From the cell containing the given text, extract its center point as [x, y] coordinate. 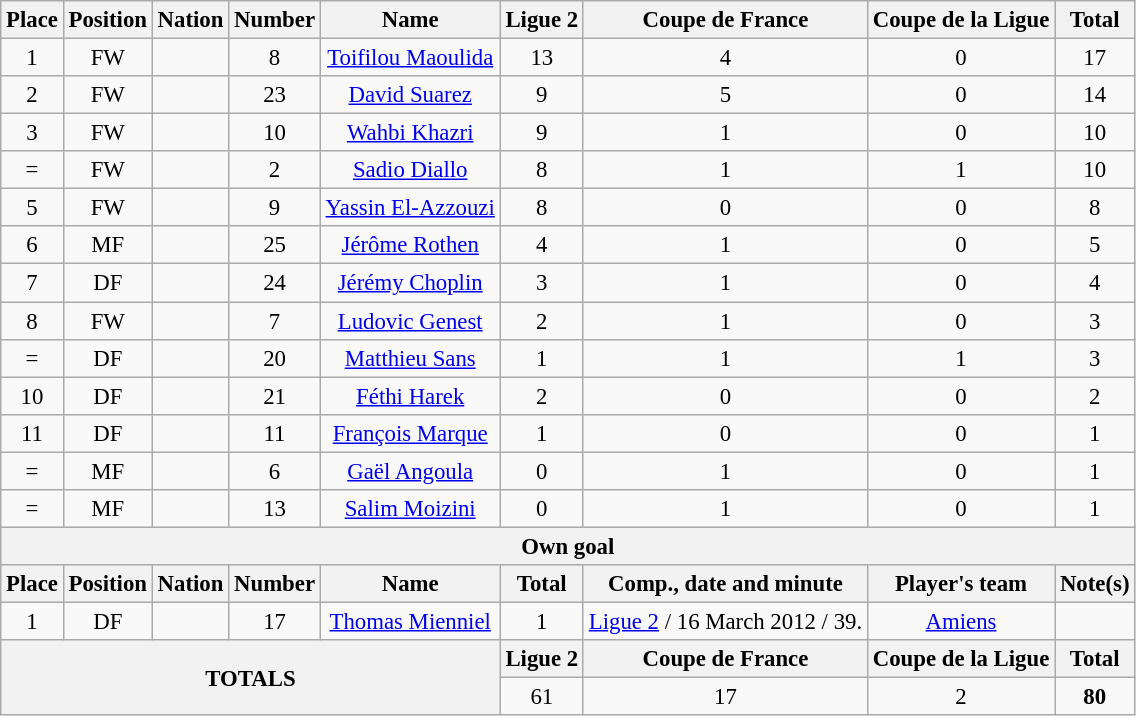
Salim Moizini [410, 509]
21 [275, 396]
Matthieu Sans [410, 358]
23 [275, 95]
TOTALS [250, 678]
Ludovic Genest [410, 321]
80 [1095, 697]
61 [542, 697]
Ligue 2 / 16 March 2012 / 39. [725, 621]
Own goal [568, 546]
Thomas Mienniel [410, 621]
Wahbi Khazri [410, 133]
25 [275, 245]
Yassin El-Azzouzi [410, 208]
Gaël Angoula [410, 471]
24 [275, 283]
Jérémy Choplin [410, 283]
Note(s) [1095, 584]
Amiens [960, 621]
Féthi Harek [410, 396]
Player's team [960, 584]
Comp., date and minute [725, 584]
David Suarez [410, 95]
Jérôme Rothen [410, 245]
François Marque [410, 433]
Toifilou Maoulida [410, 58]
Sadio Diallo [410, 170]
20 [275, 358]
14 [1095, 95]
